Scan for the cell matching the given text and deliver its [x, y] coordinate at center. 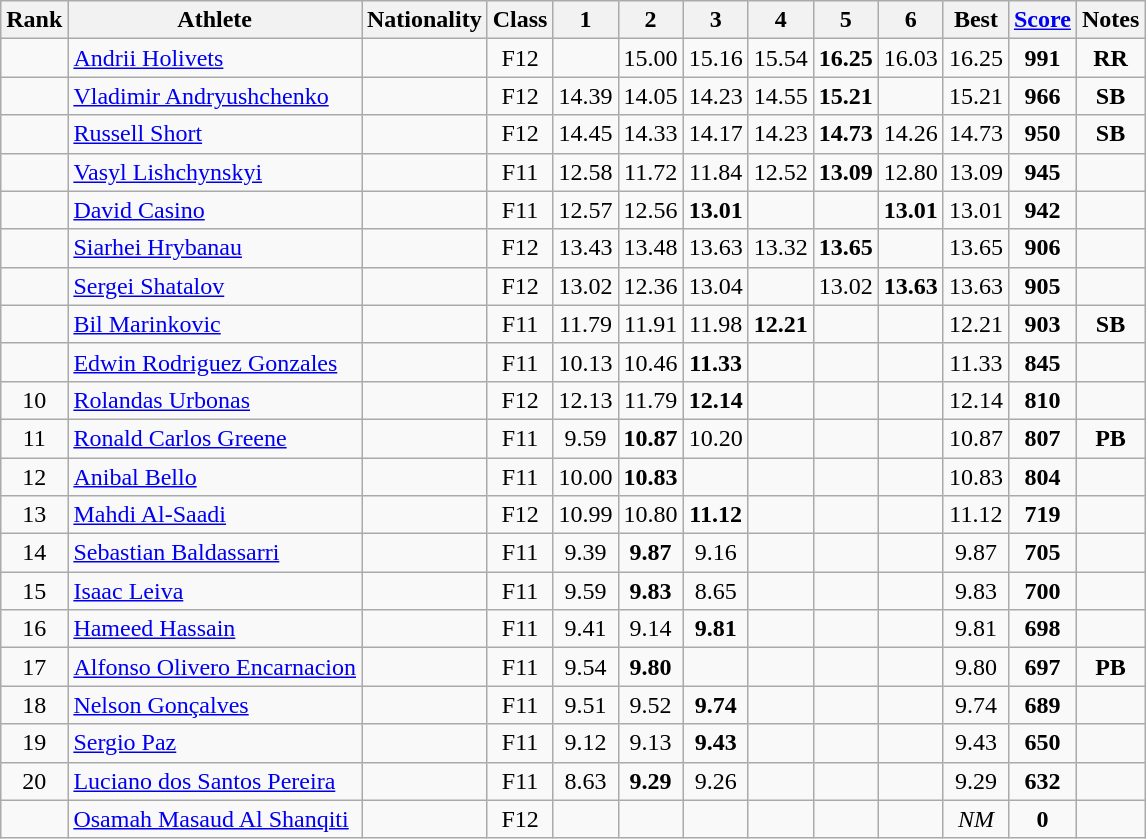
15.54 [780, 58]
Andrii Holivets [215, 58]
5 [846, 20]
Sergei Shatalov [215, 286]
804 [1042, 477]
Siarhei Hrybanau [215, 248]
10.99 [586, 515]
6 [910, 20]
Athlete [215, 20]
Alfonso Olivero Encarnacion [215, 667]
14.45 [586, 134]
2 [650, 20]
Luciano dos Santos Pereira [215, 781]
807 [1042, 438]
8.65 [716, 591]
905 [1042, 286]
10.46 [650, 362]
14.55 [780, 96]
689 [1042, 705]
Notes [1110, 20]
13.04 [716, 286]
Score [1042, 20]
950 [1042, 134]
Nelson Gonçalves [215, 705]
9.16 [716, 553]
Bil Marinkovic [215, 324]
9.39 [586, 553]
Vasyl Lishchynskyi [215, 172]
14 [34, 553]
991 [1042, 58]
10.20 [716, 438]
Sergio Paz [215, 743]
9.41 [586, 629]
17 [34, 667]
810 [1042, 400]
9.51 [586, 705]
12.13 [586, 400]
698 [1042, 629]
Sebastian Baldassarri [215, 553]
18 [34, 705]
Nationality [425, 20]
11.72 [650, 172]
12 [34, 477]
Russell Short [215, 134]
4 [780, 20]
3 [716, 20]
8.63 [586, 781]
Anibal Bello [215, 477]
Ronald Carlos Greene [215, 438]
10 [34, 400]
16 [34, 629]
12.57 [586, 210]
19 [34, 743]
650 [1042, 743]
NM [976, 819]
13.48 [650, 248]
11.91 [650, 324]
705 [1042, 553]
RR [1110, 58]
10.00 [586, 477]
845 [1042, 362]
14.05 [650, 96]
Rolandas Urbonas [215, 400]
15.00 [650, 58]
14.17 [716, 134]
14.33 [650, 134]
632 [1042, 781]
945 [1042, 172]
9.14 [650, 629]
Rank [34, 20]
Best [976, 20]
Vladimir Andryushchenko [215, 96]
10.80 [650, 515]
David Casino [215, 210]
9.26 [716, 781]
11 [34, 438]
697 [1042, 667]
0 [1042, 819]
9.13 [650, 743]
906 [1042, 248]
Class [520, 20]
903 [1042, 324]
20 [34, 781]
12.80 [910, 172]
Mahdi Al-Saadi [215, 515]
13 [34, 515]
12.52 [780, 172]
11.84 [716, 172]
942 [1042, 210]
719 [1042, 515]
16.03 [910, 58]
12.56 [650, 210]
15 [34, 591]
11.98 [716, 324]
12.36 [650, 286]
Edwin Rodriguez Gonzales [215, 362]
14.26 [910, 134]
966 [1042, 96]
Isaac Leiva [215, 591]
Hameed Hassain [215, 629]
9.52 [650, 705]
700 [1042, 591]
1 [586, 20]
14.39 [586, 96]
Osamah Masaud Al Shanqiti [215, 819]
15.16 [716, 58]
9.54 [586, 667]
13.32 [780, 248]
13.43 [586, 248]
9.12 [586, 743]
10.13 [586, 362]
12.58 [586, 172]
